For the text-containing cell, return its midpoint in (x, y) coordinate format. 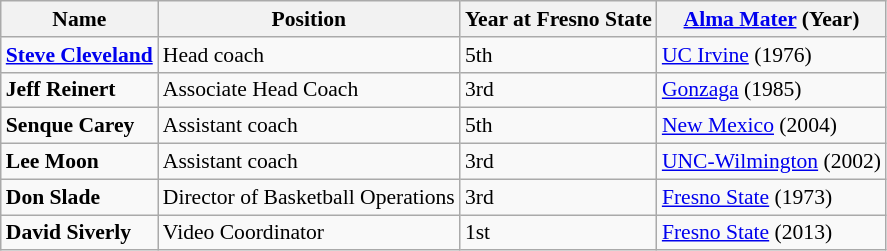
Year at Fresno State (558, 19)
Senque Carey (80, 126)
UC Irvine (1976) (772, 55)
Director of Basketball Operations (309, 197)
Steve Cleveland (80, 55)
Don Slade (80, 197)
Gonzaga (1985) (772, 90)
Lee Moon (80, 162)
1st (558, 233)
Position (309, 19)
Fresno State (2013) (772, 233)
Name (80, 19)
UNC-Wilmington (2002) (772, 162)
Alma Mater (Year) (772, 19)
Video Coordinator (309, 233)
David Siverly (80, 233)
Associate Head Coach (309, 90)
Fresno State (1973) (772, 197)
Jeff Reinert (80, 90)
Head coach (309, 55)
New Mexico (2004) (772, 126)
